Capture the cell that displays the provided text and extract its [X, Y] central coordinate. 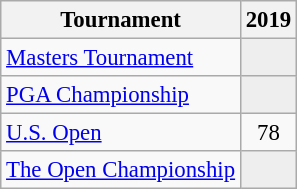
Tournament [121, 20]
Masters Tournament [121, 58]
U.S. Open [121, 133]
78 [268, 133]
2019 [268, 20]
The Open Championship [121, 170]
PGA Championship [121, 95]
